Pinpoint the cell where the given text exists, returning its (X, Y) midpoint coordinate. 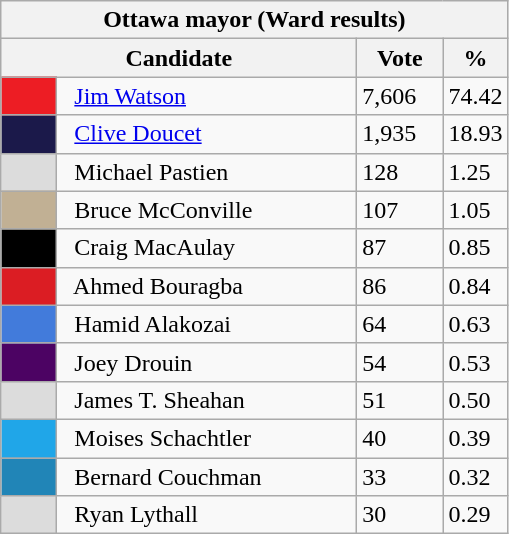
0.63 (476, 324)
18.93 (476, 134)
1.05 (476, 210)
Vote (400, 58)
0.29 (476, 515)
0.32 (476, 477)
1.25 (476, 172)
0.53 (476, 362)
Clive Doucet (207, 134)
Bruce McConville (207, 210)
Candidate (179, 58)
7,606 (400, 96)
James T. Sheahan (207, 400)
Ryan Lythall (207, 515)
0.84 (476, 286)
Ahmed Bouragba (207, 286)
87 (400, 248)
Craig MacAulay (207, 248)
Jim Watson (207, 96)
Ottawa mayor (Ward results) (254, 20)
74.42 (476, 96)
54 (400, 362)
1,935 (400, 134)
30 (400, 515)
Moises Schachtler (207, 438)
0.50 (476, 400)
Hamid Alakozai (207, 324)
0.85 (476, 248)
Bernard Couchman (207, 477)
128 (400, 172)
33 (400, 477)
% (476, 58)
0.39 (476, 438)
86 (400, 286)
64 (400, 324)
Joey Drouin (207, 362)
Michael Pastien (207, 172)
51 (400, 400)
107 (400, 210)
40 (400, 438)
